Locate the cell with the specified text and output its (X, Y) center coordinate. 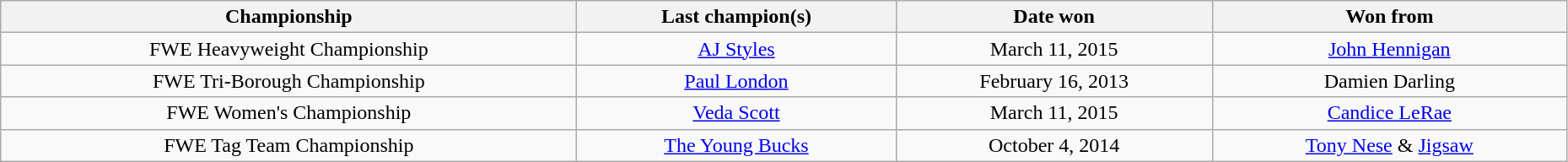
Paul London (736, 81)
Last champion(s) (736, 17)
Veda Scott (736, 113)
Damien Darling (1389, 81)
Tony Nese & Jigsaw (1389, 145)
FWE Tri-Borough Championship (288, 81)
The Young Bucks (736, 145)
February 16, 2013 (1054, 81)
Candice LeRae (1389, 113)
Championship (288, 17)
Date won (1054, 17)
FWE Women's Championship (288, 113)
Won from (1389, 17)
FWE Tag Team Championship (288, 145)
AJ Styles (736, 49)
October 4, 2014 (1054, 145)
John Hennigan (1389, 49)
FWE Heavyweight Championship (288, 49)
